For the text-containing cell, return its midpoint in (X, Y) coordinate format. 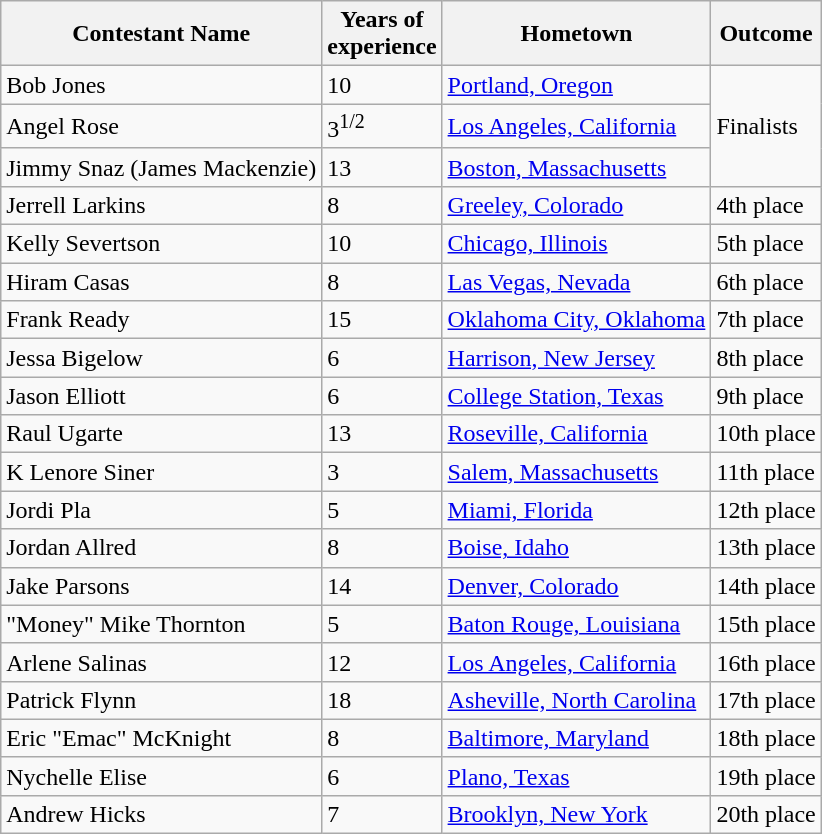
K Lenore Siner (162, 472)
Plano, Texas (576, 776)
13th place (766, 548)
Portland, Oregon (576, 85)
Boston, Massachusetts (576, 167)
Brooklyn, New York (576, 814)
Angel Rose (162, 126)
Eric "Emac" McKnight (162, 738)
Hometown (576, 34)
Chicago, Illinois (576, 244)
6th place (766, 282)
20th place (766, 814)
Baton Rouge, Louisiana (576, 624)
18 (382, 700)
14 (382, 586)
12 (382, 662)
18th place (766, 738)
3 (382, 472)
Asheville, North Carolina (576, 700)
Greeley, Colorado (576, 205)
Jimmy Snaz (James Mackenzie) (162, 167)
Salem, Massachusetts (576, 472)
19th place (766, 776)
"Money" Mike Thornton (162, 624)
Jessa Bigelow (162, 358)
Years ofexperience (382, 34)
Raul Ugarte (162, 434)
Arlene Salinas (162, 662)
14th place (766, 586)
7 (382, 814)
17th place (766, 700)
5th place (766, 244)
College Station, Texas (576, 396)
Patrick Flynn (162, 700)
16th place (766, 662)
Hiram Casas (162, 282)
Andrew Hicks (162, 814)
Contestant Name (162, 34)
Jordan Allred (162, 548)
Bob Jones (162, 85)
9th place (766, 396)
Finalists (766, 126)
Outcome (766, 34)
Frank Ready (162, 320)
Jason Elliott (162, 396)
Baltimore, Maryland (576, 738)
Miami, Florida (576, 510)
Oklahoma City, Oklahoma (576, 320)
Jerrell Larkins (162, 205)
11th place (766, 472)
Roseville, California (576, 434)
Denver, Colorado (576, 586)
Las Vegas, Nevada (576, 282)
Jordi Pla (162, 510)
4th place (766, 205)
31/2 (382, 126)
8th place (766, 358)
Kelly Severtson (162, 244)
7th place (766, 320)
Nychelle Elise (162, 776)
Boise, Idaho (576, 548)
10th place (766, 434)
Harrison, New Jersey (576, 358)
15th place (766, 624)
15 (382, 320)
12th place (766, 510)
Jake Parsons (162, 586)
